Locate the cell with the specified text and output its [X, Y] center coordinate. 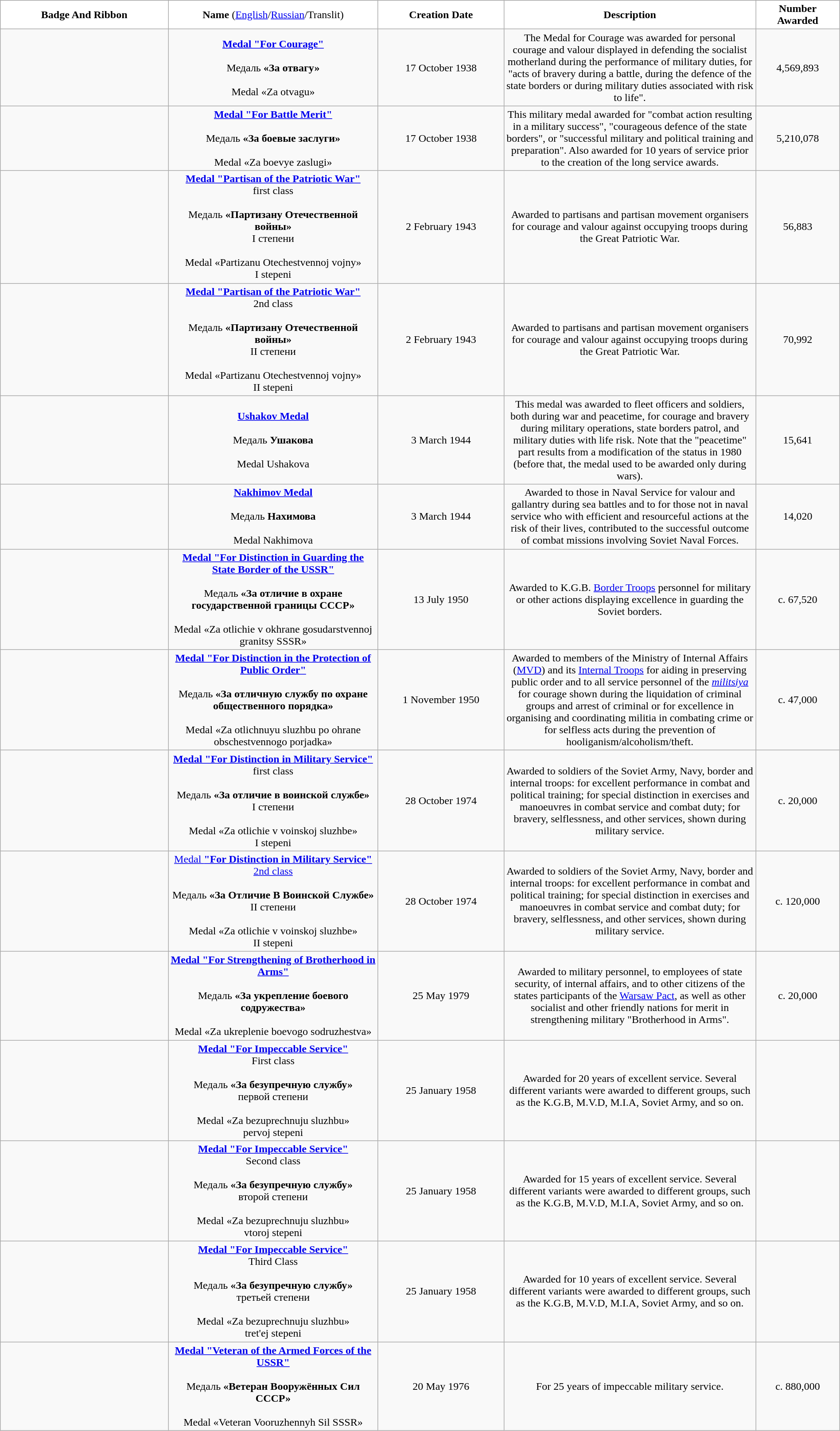
20 May 1976 [441, 1386]
56,883 [797, 227]
5,210,078 [797, 138]
Medal "For Distinction in Military Service"2nd classМедаль «За Отличие В Воинской Службе»II степениMedal «Za otlichie v voinskoj sluzhbe»II stepeni [273, 901]
c. 67,520 [797, 599]
13 July 1950 [441, 599]
1 November 1950 [441, 700]
Medal "Partisan of the Patriotic War"first classМедаль «Партизану Отечественной войны»I степениMedal «Partizanu Otechestvennoj vojny»I stepeni [273, 227]
25 May 1979 [441, 995]
Ushakov MedalМедаль УшаковаMedal Ushakova [273, 440]
Name (English/Russian/Translit) [273, 15]
Medal "For Impeccable Service"Second classМедаль «За безупречную службу»второй степениMedal «Za bezuprechnuju sluzhbu»vtoroj stepeni [273, 1191]
Badge And Ribbon [84, 15]
4,569,893 [797, 67]
Medal "For Impeccable Service"Third ClassМедаль «За безупречную службу»третьей степениMedal «Za bezuprechnuju sluzhbu»tret'ej stepeni [273, 1292]
14,020 [797, 517]
For 25 years of impeccable military service. [630, 1386]
Nakhimov MedalМедаль НахимоваMedal Nakhimova [273, 517]
70,992 [797, 339]
Medal "For Battle Merit"Медаль «За боевые заслуги»Medal «Za boevye zaslugi» [273, 138]
Awarded to K.G.B. Border Troops personnel for military or other actions displaying excellence in guarding the Soviet borders. [630, 599]
Creation Date [441, 15]
Medal "Veteran of the Armed Forces of the USSR"Медаль «Ветеран Вооружённых Сил СССР»Medal «Veteran Vooruzhennyh Sil SSSR» [273, 1386]
Description [630, 15]
Medal "For Distinction in Military Service"first classМедаль «За отличие в воинской службе»I степениMedal «Za otlichie v voinskoj sluzhbe»I stepeni [273, 800]
c. 47,000 [797, 700]
Medal "For Courage"Медаль «За отвагу»Medal «Za otvagu» [273, 67]
Medal "For Strengthening of Brotherhood in Arms"Медаль «За укрепление боевого содружества»Medal «Za ukreplenie boevogo sodruzhestva» [273, 995]
15,641 [797, 440]
Number Awarded [797, 15]
c. 880,000 [797, 1386]
Medal "Partisan of the Patriotic War"2nd classМедаль «Партизану Отечественной войны»II степениMedal «Partizanu Otechestvennoj vojny»II stepeni [273, 339]
Medal "For Impeccable Service"First classМедаль «За безупречную службу»первой степениMedal «Za bezuprechnuju sluzhbu»pervoj stepeni [273, 1091]
c. 120,000 [797, 901]
